Return (X, Y) of the center of cell containing provided text 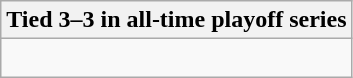
Tied 3–3 in all-time playoff series (176, 20)
